Capture the cell that displays the provided text and extract its [X, Y] central coordinate. 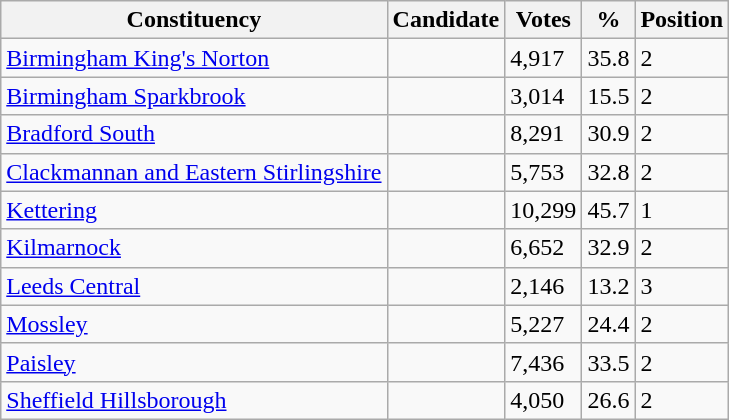
Constituency [194, 20]
Birmingham Sparkbrook [194, 96]
35.8 [608, 58]
4,917 [544, 58]
Leeds Central [194, 286]
24.4 [608, 324]
Candidate [446, 20]
Mossley [194, 324]
Kilmarnock [194, 248]
2,146 [544, 286]
3,014 [544, 96]
32.8 [608, 172]
1 [682, 210]
30.9 [608, 134]
7,436 [544, 362]
4,050 [544, 400]
Birmingham King's Norton [194, 58]
Bradford South [194, 134]
Paisley [194, 362]
% [608, 20]
Sheffield Hillsborough [194, 400]
Votes [544, 20]
Position [682, 20]
3 [682, 286]
13.2 [608, 286]
8,291 [544, 134]
10,299 [544, 210]
5,227 [544, 324]
Kettering [194, 210]
32.9 [608, 248]
33.5 [608, 362]
6,652 [544, 248]
5,753 [544, 172]
26.6 [608, 400]
45.7 [608, 210]
Clackmannan and Eastern Stirlingshire [194, 172]
15.5 [608, 96]
